For the text-containing cell, return its midpoint in [x, y] coordinate format. 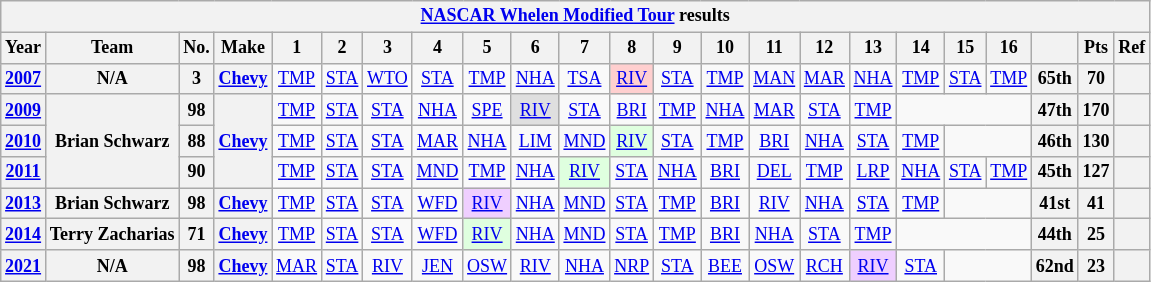
Ref [1132, 48]
25 [1096, 234]
4 [438, 48]
NASCAR Whelen Modified Tour results [576, 16]
TSA [584, 78]
2009 [24, 110]
70 [1096, 78]
71 [196, 234]
5 [488, 48]
14 [921, 48]
2 [342, 48]
Team [112, 48]
11 [774, 48]
88 [196, 140]
DEL [774, 172]
WTO [388, 78]
130 [1096, 140]
62nd [1056, 266]
12 [825, 48]
Make [243, 48]
47th [1056, 110]
No. [196, 48]
23 [1096, 266]
44th [1056, 234]
Terry Zacharias [112, 234]
LRP [873, 172]
MAN [774, 78]
2021 [24, 266]
SPE [488, 110]
127 [1096, 172]
13 [873, 48]
BEE [725, 266]
NRP [632, 266]
Pts [1096, 48]
41st [1056, 204]
RCH [825, 266]
9 [677, 48]
46th [1056, 140]
6 [535, 48]
LIM [535, 140]
2007 [24, 78]
10 [725, 48]
65th [1056, 78]
1 [297, 48]
2011 [24, 172]
7 [584, 48]
2010 [24, 140]
JEN [438, 266]
41 [1096, 204]
2013 [24, 204]
8 [632, 48]
Year [24, 48]
45th [1056, 172]
2014 [24, 234]
16 [1009, 48]
90 [196, 172]
170 [1096, 110]
15 [966, 48]
